Scan for the cell matching the given text and deliver its (X, Y) coordinate at center. 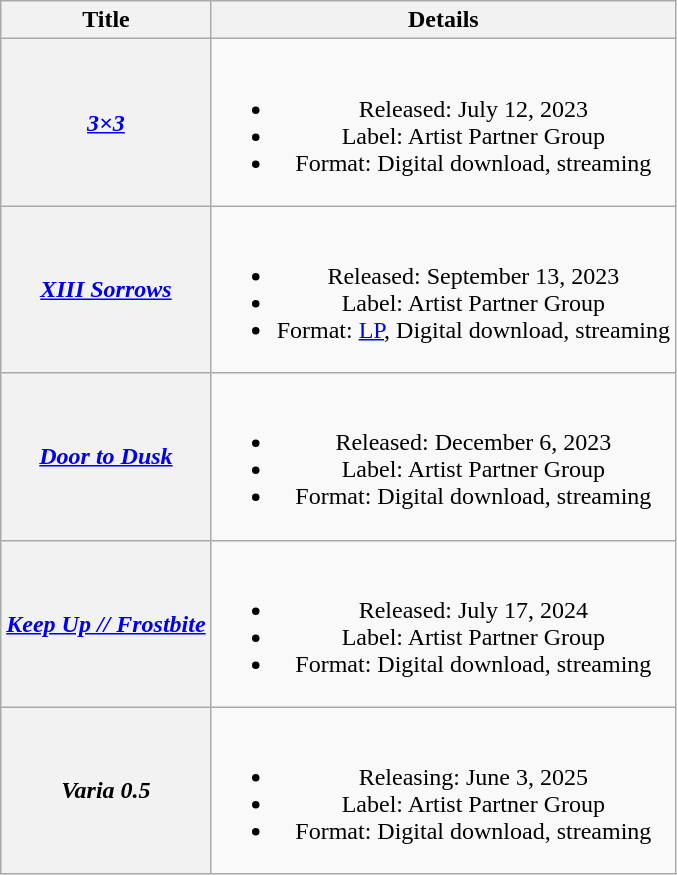
XIII Sorrows (106, 290)
Released: July 12, 2023Label: Artist Partner GroupFormat: Digital download, streaming (443, 122)
Details (443, 20)
3×3 (106, 122)
Releasing: June 3, 2025Label: Artist Partner GroupFormat: Digital download, streaming (443, 790)
Varia 0.5 (106, 790)
Title (106, 20)
Released: September 13, 2023Label: Artist Partner GroupFormat: LP, Digital download, streaming (443, 290)
Released: July 17, 2024Label: Artist Partner GroupFormat: Digital download, streaming (443, 624)
Released: December 6, 2023Label: Artist Partner GroupFormat: Digital download, streaming (443, 456)
Door to Dusk (106, 456)
Keep Up // Frostbite (106, 624)
